Determine the [X, Y] coordinate at the center of the cell enclosing the given text.  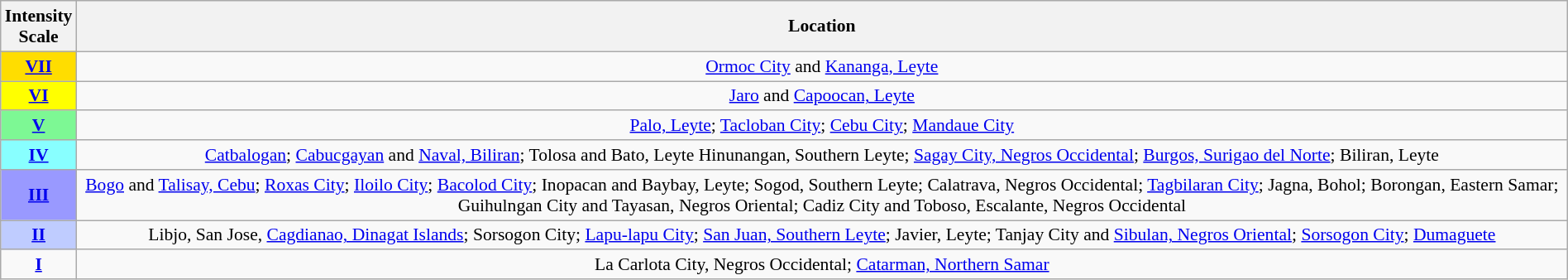
IV [39, 155]
VII [39, 66]
Jaro and Capoocan, Leyte [822, 96]
Ormoc City and Kananga, Leyte [822, 66]
Palo, Leyte; Tacloban City; Cebu City; Mandaue City [822, 126]
La Carlota City, Negros Occidental; Catarman, Northern Samar [822, 265]
I [39, 265]
III [39, 196]
V [39, 126]
II [39, 235]
IntensityScale [39, 27]
Location [822, 27]
VI [39, 96]
